Detect which cell encompasses the target text, then output its [x, y] center coordinate. 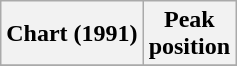
Peakposition [189, 34]
Chart (1991) [72, 34]
